Determine the (x, y) coordinate at the center of the cell enclosing the given text.  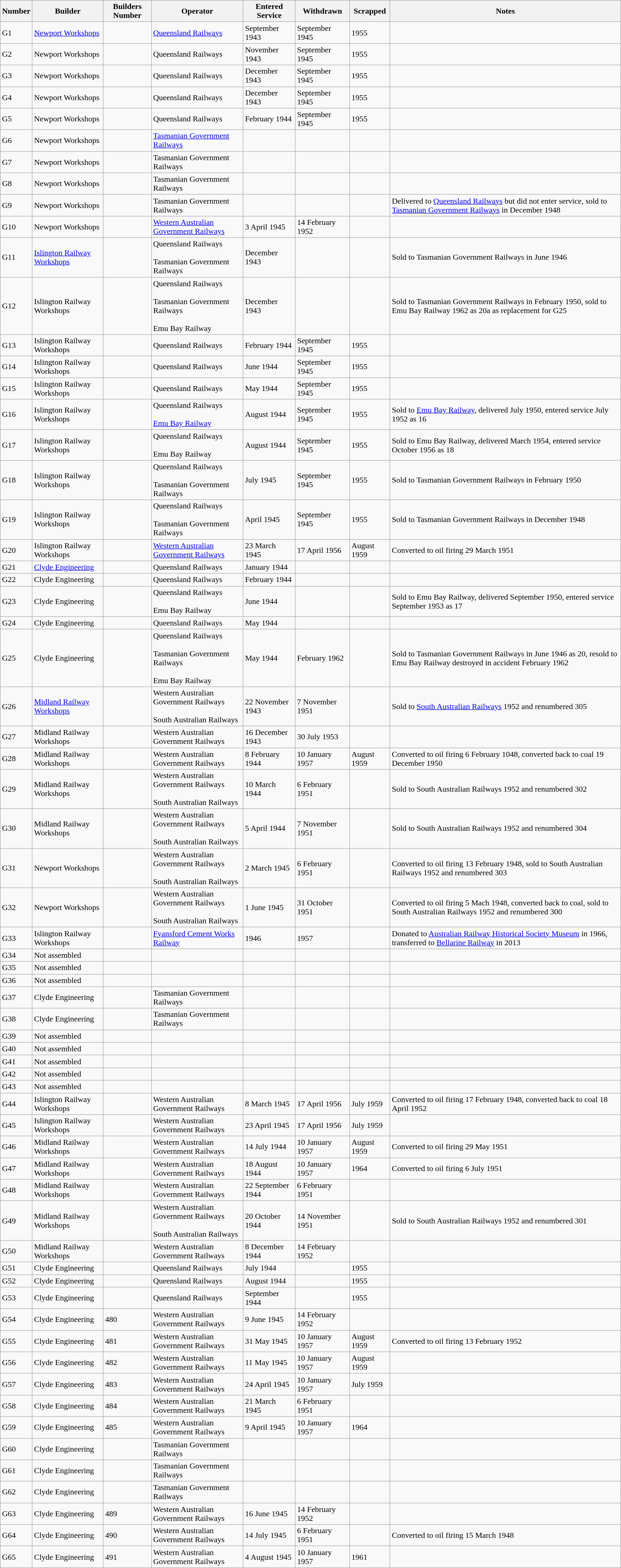
14 November 1951 (322, 1220)
4 August 1945 (269, 1557)
Sold to Tasmanian Government Railways in December 1948 (506, 519)
2 March 1945 (269, 868)
G50 (16, 1251)
G15 (16, 389)
Sold to South Australian Railways 1952 and renumbered 305 (506, 706)
Converted to oil firing 29 May 1951 (506, 1147)
G41 (16, 1061)
22 September 1944 (269, 1190)
G11 (16, 257)
Notes (506, 11)
G2 (16, 54)
21 March 1945 (269, 1405)
Sold to South Australian Railways 1952 and renumbered 302 (506, 789)
Entered Service (269, 11)
Withdrawn (322, 11)
G23 (16, 601)
G10 (16, 227)
G34 (16, 955)
Sold to Tasmanian Government Railways in June 1946 as 20, resold to Emu Bay Railway destroyed in accident February 1962 (506, 658)
G30 (16, 828)
16 December 1943 (269, 737)
G35 (16, 968)
Converted to oil firing 13 February 1952 (506, 1341)
31 October 1951 (322, 907)
22 November 1943 (269, 706)
G53 (16, 1298)
G48 (16, 1190)
Builders Number (127, 11)
G31 (16, 868)
Converted to oil firing 6 July 1951 (506, 1169)
G7 (16, 162)
9 June 1945 (269, 1319)
G19 (16, 519)
14 July 1944 (269, 1147)
G6 (16, 141)
G3 (16, 76)
Sold to Emu Bay Railway, delivered March 1954, entered service October 1956 as 18 (506, 445)
G29 (16, 789)
30 July 1953 (322, 737)
8 February 1944 (269, 758)
8 March 1945 (269, 1104)
G57 (16, 1384)
10 March 1944 (269, 789)
September 1943 (269, 33)
Converted to oil firing 17 February 1948, converted back to coal 18 April 1952 (506, 1104)
1961 (370, 1557)
Sold to Tasmanian Government Railways in February 1950, sold to Emu Bay Railway 1962 as 20a as replacement for G25 (506, 306)
G12 (16, 306)
482 (127, 1362)
G21 (16, 567)
G5 (16, 119)
Operator (197, 11)
G27 (16, 737)
1 June 1945 (269, 907)
G40 (16, 1049)
23 April 1945 (269, 1126)
G36 (16, 980)
Delivered to Queensland Railways but did not enter service, sold to Tasmanian Government Railways in December 1948 (506, 205)
G39 (16, 1036)
11 May 1945 (269, 1362)
20 October 1944 (269, 1220)
G8 (16, 184)
8 December 1944 (269, 1251)
Fyansford Cement Works Railway (197, 938)
Converted to oil firing 13 February 1948, sold to South Australian Railways 1952 and renumbered 303 (506, 868)
G62 (16, 1492)
G45 (16, 1126)
G13 (16, 346)
Builder (68, 11)
G49 (16, 1220)
3 April 1945 (269, 227)
Converted to oil firing 5 Mach 1948, converted back to coal, sold to South Australian Railways 1952 and renumbered 300 (506, 907)
31 May 1945 (269, 1341)
April 1945 (269, 519)
23 March 1945 (269, 550)
G17 (16, 445)
G26 (16, 706)
G25 (16, 658)
Sold to Tasmanian Government Railways in June 1946 (506, 257)
G14 (16, 367)
G20 (16, 550)
484 (127, 1405)
G33 (16, 938)
Sold to South Australian Railways 1952 and renumbered 301 (506, 1220)
Converted to oil firing 15 March 1948 (506, 1535)
G18 (16, 480)
G16 (16, 415)
G47 (16, 1169)
489 (127, 1514)
G22 (16, 580)
G4 (16, 98)
G9 (16, 205)
G1 (16, 33)
G38 (16, 1019)
480 (127, 1319)
G42 (16, 1074)
G44 (16, 1104)
G56 (16, 1362)
1957 (322, 938)
G55 (16, 1341)
G58 (16, 1405)
483 (127, 1384)
Scrapped (370, 11)
G54 (16, 1319)
G43 (16, 1086)
G59 (16, 1427)
G52 (16, 1281)
Converted to oil firing 29 March 1951 (506, 550)
November 1943 (269, 54)
G51 (16, 1268)
Sold to Emu Bay Railway, delivered July 1950, entered service July 1952 as 16 (506, 415)
Sold to South Australian Railways 1952 and renumbered 304 (506, 828)
481 (127, 1341)
485 (127, 1427)
Converted to oil firing 6 February 1048, converted back to coal 19 December 1950 (506, 758)
Sold to Tasmanian Government Railways in February 1950 (506, 480)
July 1944 (269, 1268)
January 1944 (269, 567)
16 June 1945 (269, 1514)
Number (16, 11)
5 April 1944 (269, 828)
G28 (16, 758)
G37 (16, 998)
491 (127, 1557)
February 1962 (322, 658)
G46 (16, 1147)
G61 (16, 1470)
G64 (16, 1535)
24 April 1945 (269, 1384)
September 1944 (269, 1298)
1946 (269, 938)
18 August 1944 (269, 1169)
490 (127, 1535)
G65 (16, 1557)
Donated to Australian Railway Historical Society Museum in 1966, transferred to Bellarine Railway in 2013 (506, 938)
9 April 1945 (269, 1427)
July 1945 (269, 480)
G60 (16, 1449)
Sold to Emu Bay Railway, delivered September 1950, entered service September 1953 as 17 (506, 601)
G24 (16, 623)
G32 (16, 907)
G63 (16, 1514)
14 July 1945 (269, 1535)
